Pinpoint the cell where the given text exists, returning its [X, Y] midpoint coordinate. 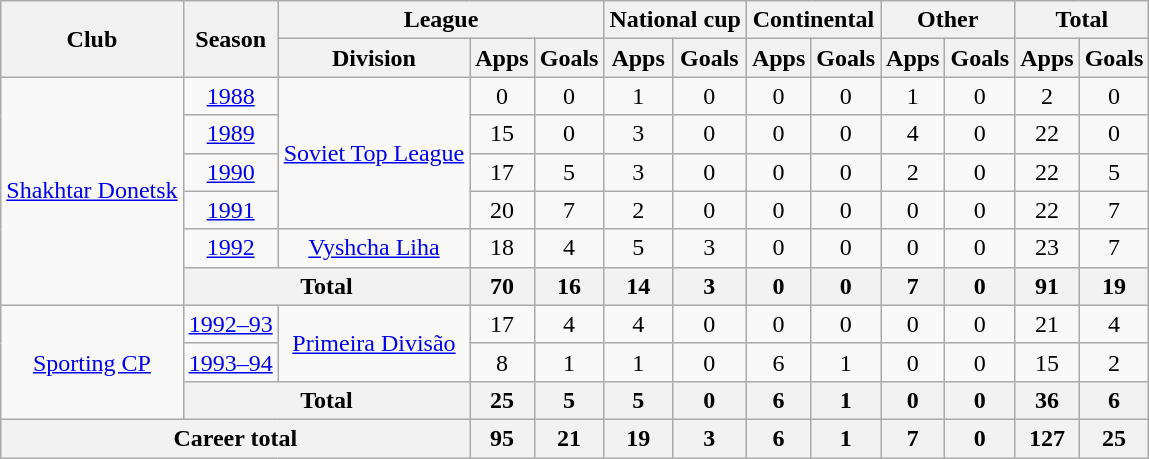
20 [502, 210]
8 [502, 362]
1992–93 [230, 324]
Continental [813, 20]
1989 [230, 134]
1990 [230, 172]
1988 [230, 96]
91 [1047, 286]
Division [374, 58]
95 [502, 438]
1991 [230, 210]
127 [1047, 438]
Other [948, 20]
League [441, 20]
23 [1047, 248]
14 [638, 286]
70 [502, 286]
36 [1047, 400]
Sporting CP [92, 362]
Vyshcha Liha [374, 248]
Season [230, 39]
National cup [675, 20]
Club [92, 39]
18 [502, 248]
1992 [230, 248]
16 [569, 286]
Soviet Top League [374, 153]
Shakhtar Donetsk [92, 191]
1993–94 [230, 362]
Career total [236, 438]
Primeira Divisão [374, 343]
